Pinpoint the cell where the given text exists, returning its [X, Y] midpoint coordinate. 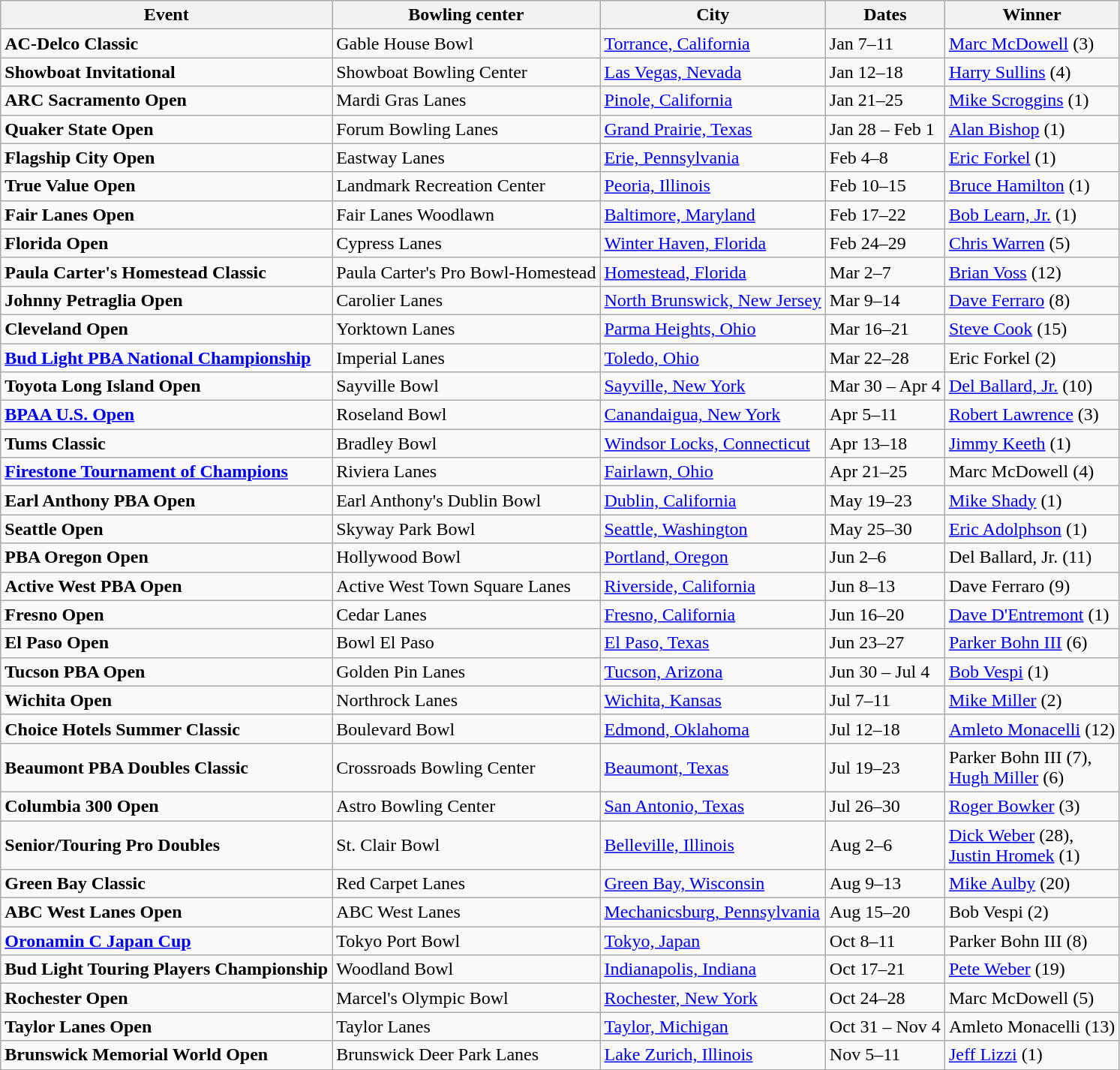
Bud Light Touring Players Championship [167, 969]
Quaker State Open [167, 129]
Forum Bowling Lanes [467, 129]
Fresno, California [713, 615]
Sayville Bowl [467, 386]
Steve Cook (15) [1031, 329]
Active West Town Square Lanes [467, 586]
Fairlawn, Ohio [713, 472]
Gable House Bowl [467, 44]
Cleveland Open [167, 329]
Feb 10–15 [885, 186]
Parker Bohn III (7),Hugh Miller (6) [1031, 767]
PBA Oregon Open [167, 558]
Sayville, New York [713, 386]
Torrance, California [713, 44]
Tums Classic [167, 443]
Beaumont, Texas [713, 767]
Wichita, Kansas [713, 700]
Portland, Oregon [713, 558]
Las Vegas, Nevada [713, 72]
Marcel's Olympic Bowl [467, 998]
Imperial Lanes [467, 358]
Eric Adolphson (1) [1031, 529]
Apr 21–25 [885, 472]
Bob Vespi (2) [1031, 912]
Robert Lawrence (3) [1031, 415]
Mar 16–21 [885, 329]
Oct 8–11 [885, 941]
Eric Forkel (1) [1031, 158]
Aug 2–6 [885, 845]
Skyway Park Bowl [467, 529]
Chris Warren (5) [1031, 243]
Mardi Gras Lanes [467, 101]
Beaumont PBA Doubles Classic [167, 767]
Del Ballard, Jr. (10) [1031, 386]
Wichita Open [167, 700]
Windsor Locks, Connecticut [713, 443]
Pinole, California [713, 101]
Flagship City Open [167, 158]
Jan 12–18 [885, 72]
Jun 2–6 [885, 558]
Mike Shady (1) [1031, 500]
Dave Ferraro (9) [1031, 586]
Red Carpet Lanes [467, 884]
Jan 21–25 [885, 101]
Roger Bowker (3) [1031, 806]
St. Clair Bowl [467, 845]
Canandaigua, New York [713, 415]
Fair Lanes Open [167, 215]
Peoria, Illinois [713, 186]
Indianapolis, Indiana [713, 969]
Event [167, 15]
Eastway Lanes [467, 158]
Jan 28 – Feb 1 [885, 129]
ABC West Lanes [467, 912]
Winner [1031, 15]
Seattle, Washington [713, 529]
Brunswick Memorial World Open [167, 1055]
Riviera Lanes [467, 472]
Green Bay, Wisconsin [713, 884]
Jun 23–27 [885, 643]
Paula Carter's Homestead Classic [167, 272]
Landmark Recreation Center [467, 186]
ABC West Lanes Open [167, 912]
Feb 4–8 [885, 158]
Cedar Lanes [467, 615]
Green Bay Classic [167, 884]
ARC Sacramento Open [167, 101]
Oct 17–21 [885, 969]
Feb 17–22 [885, 215]
Cypress Lanes [467, 243]
Seattle Open [167, 529]
Paula Carter's Pro Bowl-Homestead [467, 272]
Feb 24–29 [885, 243]
Brian Voss (12) [1031, 272]
Tucson PBA Open [167, 672]
Mike Scroggins (1) [1031, 101]
Boulevard Bowl [467, 729]
Tokyo Port Bowl [467, 941]
Hollywood Bowl [467, 558]
Grand Prairie, Texas [713, 129]
Oct 24–28 [885, 998]
Jun 30 – Jul 4 [885, 672]
Taylor Lanes [467, 1026]
Carolier Lanes [467, 300]
Mar 9–14 [885, 300]
Showboat Invitational [167, 72]
Bowling center [467, 15]
Pete Weber (19) [1031, 969]
Edmond, Oklahoma [713, 729]
Active West PBA Open [167, 586]
Lake Zurich, Illinois [713, 1055]
Apr 13–18 [885, 443]
Golden Pin Lanes [467, 672]
Oronamin C Japan Cup [167, 941]
Earl Anthony PBA Open [167, 500]
Mar 2–7 [885, 272]
San Antonio, Texas [713, 806]
Fresno Open [167, 615]
Taylor Lanes Open [167, 1026]
Astro Bowling Center [467, 806]
Tucson, Arizona [713, 672]
Taylor, Michigan [713, 1026]
Belleville, Illinois [713, 845]
BPAA U.S. Open [167, 415]
Crossroads Bowling Center [467, 767]
Woodland Bowl [467, 969]
Nov 5–11 [885, 1055]
Jan 7–11 [885, 44]
Bud Light PBA National Championship [167, 358]
Toyota Long Island Open [167, 386]
Bob Learn, Jr. (1) [1031, 215]
Toledo, Ohio [713, 358]
Earl Anthony's Dublin Bowl [467, 500]
El Paso, Texas [713, 643]
Parker Bohn III (6) [1031, 643]
Mike Miller (2) [1031, 700]
Rochester Open [167, 998]
Winter Haven, Florida [713, 243]
Parma Heights, Ohio [713, 329]
Showboat Bowling Center [467, 72]
Florida Open [167, 243]
Rochester, New York [713, 998]
Jun 8–13 [885, 586]
Bruce Hamilton (1) [1031, 186]
Senior/Touring Pro Doubles [167, 845]
Marc McDowell (3) [1031, 44]
May 19–23 [885, 500]
Dick Weber (28),Justin Hromek (1) [1031, 845]
Oct 31 – Nov 4 [885, 1026]
Baltimore, Maryland [713, 215]
Erie, Pennsylvania [713, 158]
Jimmy Keeth (1) [1031, 443]
Jun 16–20 [885, 615]
Johnny Petraglia Open [167, 300]
Mar 22–28 [885, 358]
Jul 19–23 [885, 767]
Amleto Monacelli (12) [1031, 729]
Del Ballard, Jr. (11) [1031, 558]
El Paso Open [167, 643]
Jul 7–11 [885, 700]
Yorktown Lanes [467, 329]
Riverside, California [713, 586]
Mar 30 – Apr 4 [885, 386]
Bowl El Paso [467, 643]
Harry Sullins (4) [1031, 72]
Columbia 300 Open [167, 806]
Roseland Bowl [467, 415]
Dates [885, 15]
City [713, 15]
Eric Forkel (2) [1031, 358]
Firestone Tournament of Champions [167, 472]
Marc McDowell (4) [1031, 472]
AC-Delco Classic [167, 44]
True Value Open [167, 186]
Jul 12–18 [885, 729]
Mechanicsburg, Pennsylvania [713, 912]
Aug 9–13 [885, 884]
Dublin, California [713, 500]
North Brunswick, New Jersey [713, 300]
Aug 15–20 [885, 912]
Marc McDowell (5) [1031, 998]
Brunswick Deer Park Lanes [467, 1055]
Jul 26–30 [885, 806]
Apr 5–11 [885, 415]
Northrock Lanes [467, 700]
Dave D'Entremont (1) [1031, 615]
Tokyo, Japan [713, 941]
Jeff Lizzi (1) [1031, 1055]
Parker Bohn III (8) [1031, 941]
Choice Hotels Summer Classic [167, 729]
May 25–30 [885, 529]
Bob Vespi (1) [1031, 672]
Bradley Bowl [467, 443]
Alan Bishop (1) [1031, 129]
Fair Lanes Woodlawn [467, 215]
Dave Ferraro (8) [1031, 300]
Amleto Monacelli (13) [1031, 1026]
Mike Aulby (20) [1031, 884]
Homestead, Florida [713, 272]
